Extract the [x, y] coordinate from the center of the cell holding the provided text.  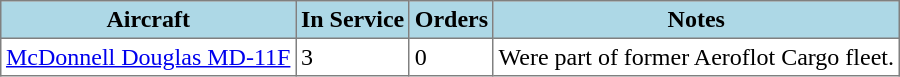
0 [451, 57]
Notes [696, 20]
Aircraft [148, 20]
Orders [451, 20]
3 [353, 57]
In Service [353, 20]
McDonnell Douglas MD-11F [148, 57]
Were part of former Aeroflot Cargo fleet. [696, 57]
